Identify which cell holds the provided text, then report its [X, Y] central coordinate. 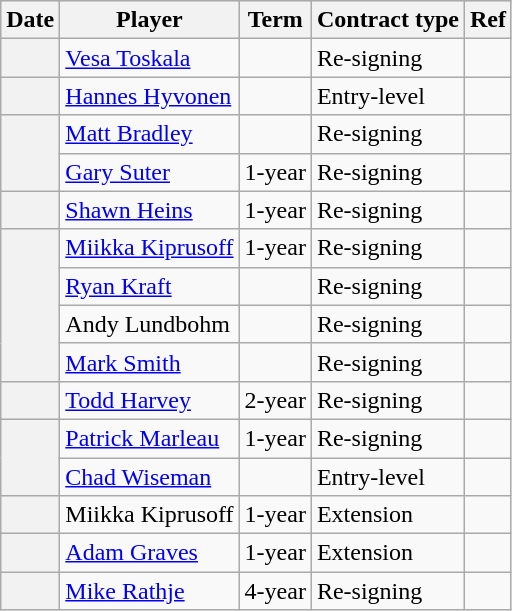
Mark Smith [150, 362]
Player [150, 20]
Term [275, 20]
Contract type [388, 20]
4-year [275, 591]
Shawn Heins [150, 210]
Date [30, 20]
Matt Bradley [150, 134]
Mike Rathje [150, 591]
2-year [275, 400]
Todd Harvey [150, 400]
Adam Graves [150, 553]
Chad Wiseman [150, 477]
Gary Suter [150, 172]
Vesa Toskala [150, 58]
Ref [488, 20]
Patrick Marleau [150, 438]
Ryan Kraft [150, 286]
Andy Lundbohm [150, 324]
Hannes Hyvonen [150, 96]
